Output the [X, Y] coordinate of the center of the cell containing the given text.  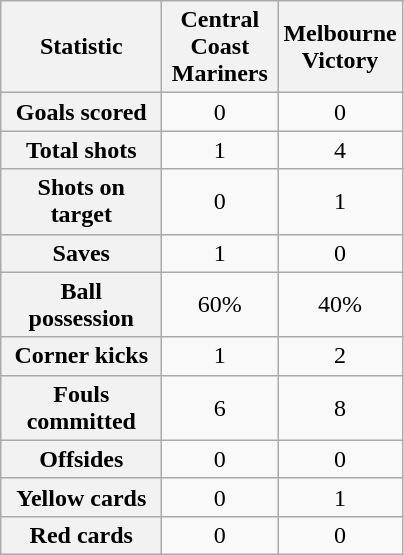
Goals scored [82, 112]
Corner kicks [82, 356]
40% [340, 304]
Total shots [82, 150]
Offsides [82, 459]
Statistic [82, 47]
Shots on target [82, 202]
60% [220, 304]
Melbourne Victory [340, 47]
4 [340, 150]
8 [340, 408]
6 [220, 408]
2 [340, 356]
Ball possession [82, 304]
Yellow cards [82, 497]
Red cards [82, 535]
Saves [82, 253]
Central Coast Mariners [220, 47]
Fouls committed [82, 408]
